From the cell containing the given text, extract its center point as [X, Y] coordinate. 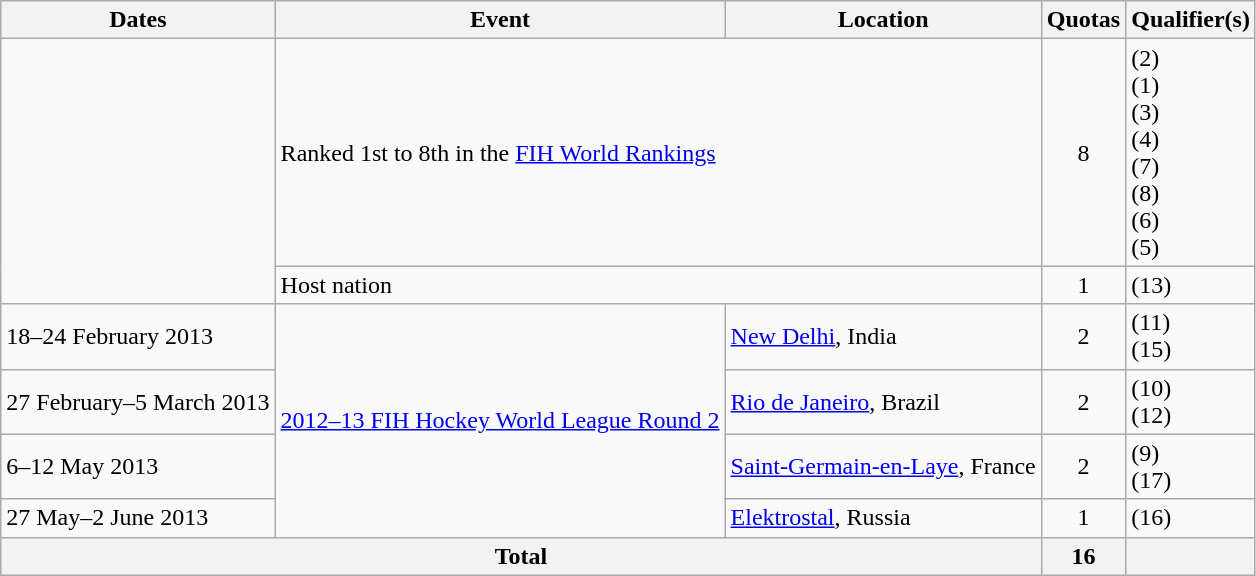
(11) (15) [1191, 336]
(13) [1191, 285]
(2) (1) (3) (4) (7) (8) (6) (5) [1191, 152]
18–24 February 2013 [138, 336]
8 [1083, 152]
27 May–2 June 2013 [138, 518]
Elektrostal, Russia [883, 518]
Quotas [1083, 20]
Host nation [658, 285]
Saint-Germain-en-Laye, France [883, 466]
Dates [138, 20]
New Delhi, India [883, 336]
2012–13 FIH Hockey World League Round 2 [500, 420]
Location [883, 20]
16 [1083, 556]
(9) (17) [1191, 466]
6–12 May 2013 [138, 466]
Rio de Janeiro, Brazil [883, 402]
(10) (12) [1191, 402]
Event [500, 20]
Total [522, 556]
(16) [1191, 518]
27 February–5 March 2013 [138, 402]
Qualifier(s) [1191, 20]
Ranked 1st to 8th in the FIH World Rankings [658, 152]
